Output the [X, Y] coordinate of the center of the cell containing the given text.  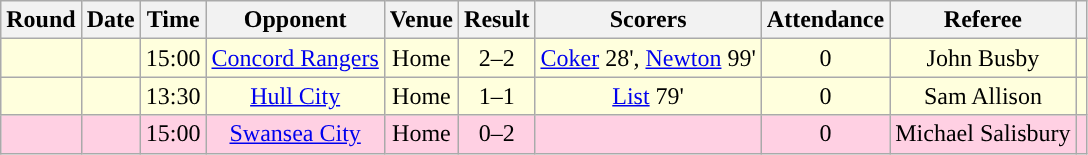
Round [41, 20]
Opponent [295, 20]
Sam Allison [983, 96]
2–2 [497, 58]
Result [497, 20]
Venue [421, 20]
Scorers [648, 20]
Time [173, 20]
John Busby [983, 58]
Date [110, 20]
Referee [983, 20]
1–1 [497, 96]
Attendance [825, 20]
0–2 [497, 134]
List 79' [648, 96]
Hull City [295, 96]
Coker 28', Newton 99' [648, 58]
Concord Rangers [295, 58]
Swansea City [295, 134]
Michael Salisbury [983, 134]
13:30 [173, 96]
